Pinpoint the cell where the given text exists, returning its [x, y] midpoint coordinate. 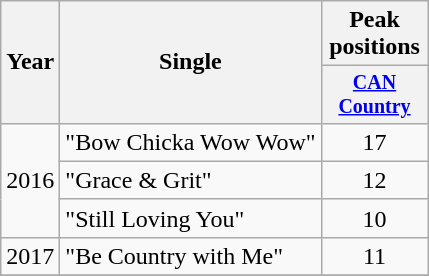
10 [374, 218]
"Bow Chicka Wow Wow" [190, 142]
Year [30, 62]
2016 [30, 180]
"Grace & Grit" [190, 180]
"Still Loving You" [190, 218]
CAN Country [374, 94]
"Be Country with Me" [190, 256]
11 [374, 256]
17 [374, 142]
12 [374, 180]
2017 [30, 256]
Peak positions [374, 34]
Single [190, 62]
